Locate the cell with the specified text and output its [X, Y] center coordinate. 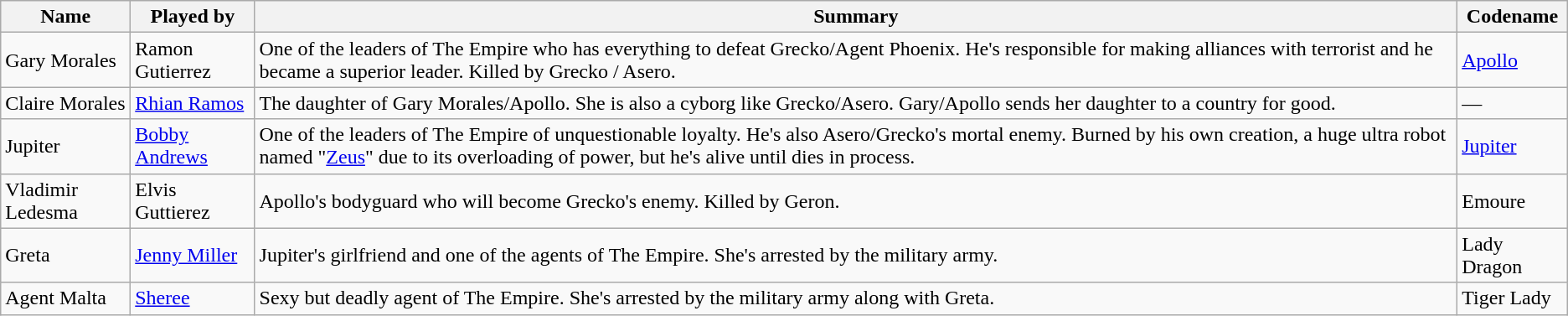
Jenny Miller [193, 255]
Codename [1513, 17]
Bobby Andrews [193, 146]
The daughter of Gary Morales/Apollo. She is also a cyborg like Grecko/Asero. Gary/Apollo sends her daughter to a country for good. [856, 103]
Sexy but deadly agent of The Empire. She's arrested by the military army along with Greta. [856, 298]
Apollo [1513, 60]
— [1513, 103]
Elvis Guttierez [193, 201]
Summary [856, 17]
Vladimir Ledesma [65, 201]
Lady Dragon [1513, 255]
Sheree [193, 298]
Jupiter's girlfriend and one of the agents of The Empire. She's arrested by the military army. [856, 255]
Played by [193, 17]
Ramon Gutierrez [193, 60]
Rhian Ramos [193, 103]
Apollo's bodyguard who will become Grecko's enemy. Killed by Geron. [856, 201]
Name [65, 17]
Agent Malta [65, 298]
Emoure [1513, 201]
Gary Morales [65, 60]
Tiger Lady [1513, 298]
Claire Morales [65, 103]
Greta [65, 255]
